Extract the [X, Y] coordinate from the center of the cell holding the provided text.  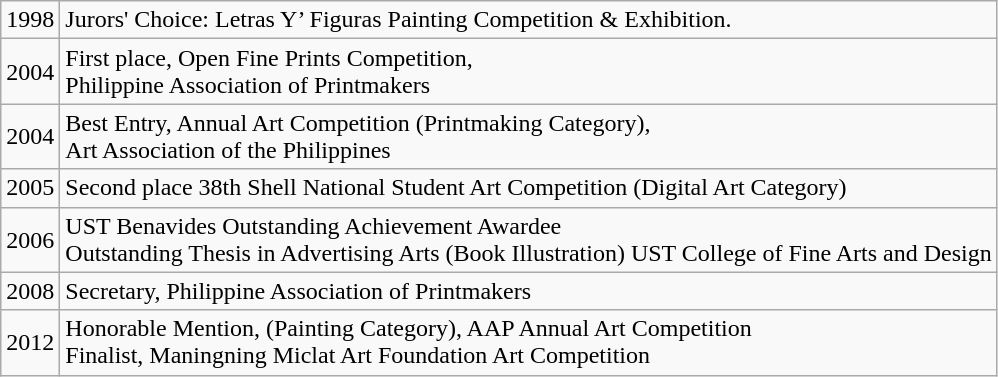
2006 [30, 240]
Secretary, Philippine Association of Printmakers [528, 291]
Jurors' Choice: Letras Y’ Figuras Painting Competition & Exhibition. [528, 20]
2008 [30, 291]
First place, Open Fine Prints Competition,Philippine Association of Printmakers [528, 72]
Second place 38th Shell National Student Art Competition (Digital Art Category) [528, 188]
Best Entry, Annual Art Competition (Printmaking Category),Art Association of the Philippines [528, 136]
2012 [30, 342]
Honorable Mention, (Painting Category), AAP Annual Art CompetitionFinalist, Maningning Miclat Art Foundation Art Competition [528, 342]
1998 [30, 20]
2005 [30, 188]
UST Benavides Outstanding Achievement AwardeeOutstanding Thesis in Advertising Arts (Book Illustration) UST College of Fine Arts and Design [528, 240]
